For the text-containing cell, return its midpoint in [X, Y] coordinate format. 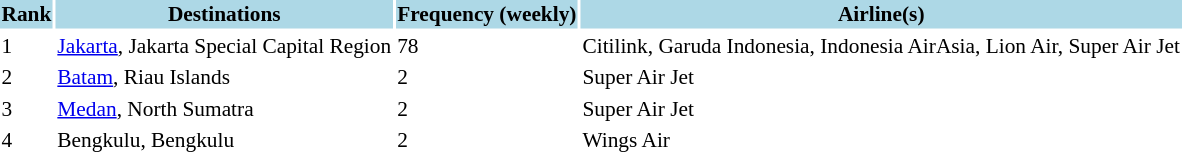
Rank [26, 14]
Jakarta, Jakarta Special Capital Region [224, 46]
Citilink, Garuda Indonesia, Indonesia AirAsia, Lion Air, Super Air Jet [881, 46]
Medan, North Sumatra [224, 108]
Airline(s) [881, 14]
Batam, Riau Islands [224, 77]
Frequency (weekly) [487, 14]
3 [26, 108]
Destinations [224, 14]
78 [487, 46]
1 [26, 46]
